Output the (X, Y) coordinate of the center of the cell containing the given text.  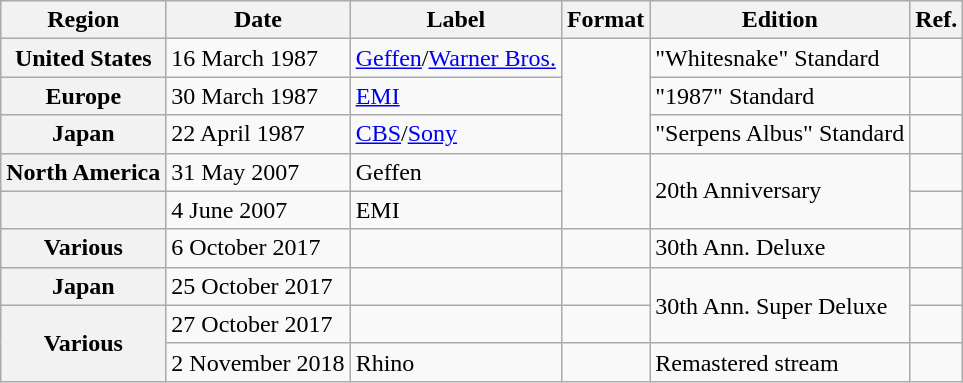
North America (84, 172)
Label (456, 20)
Remastered stream (780, 362)
United States (84, 58)
Europe (84, 96)
30 March 1987 (258, 96)
Date (258, 20)
"Whitesnake" Standard (780, 58)
6 October 2017 (258, 248)
2 November 2018 (258, 362)
25 October 2017 (258, 286)
31 May 2007 (258, 172)
30th Ann. Deluxe (780, 248)
"1987" Standard (780, 96)
22 April 1987 (258, 134)
16 March 1987 (258, 58)
Format (605, 20)
4 June 2007 (258, 210)
Region (84, 20)
Geffen/Warner Bros. (456, 58)
30th Ann. Super Deluxe (780, 305)
CBS/Sony (456, 134)
Rhino (456, 362)
20th Anniversary (780, 191)
Edition (780, 20)
Geffen (456, 172)
Ref. (936, 20)
"Serpens Albus" Standard (780, 134)
27 October 2017 (258, 324)
